Find where the given text appears and provide that cell's center as [X, Y] coordinate. 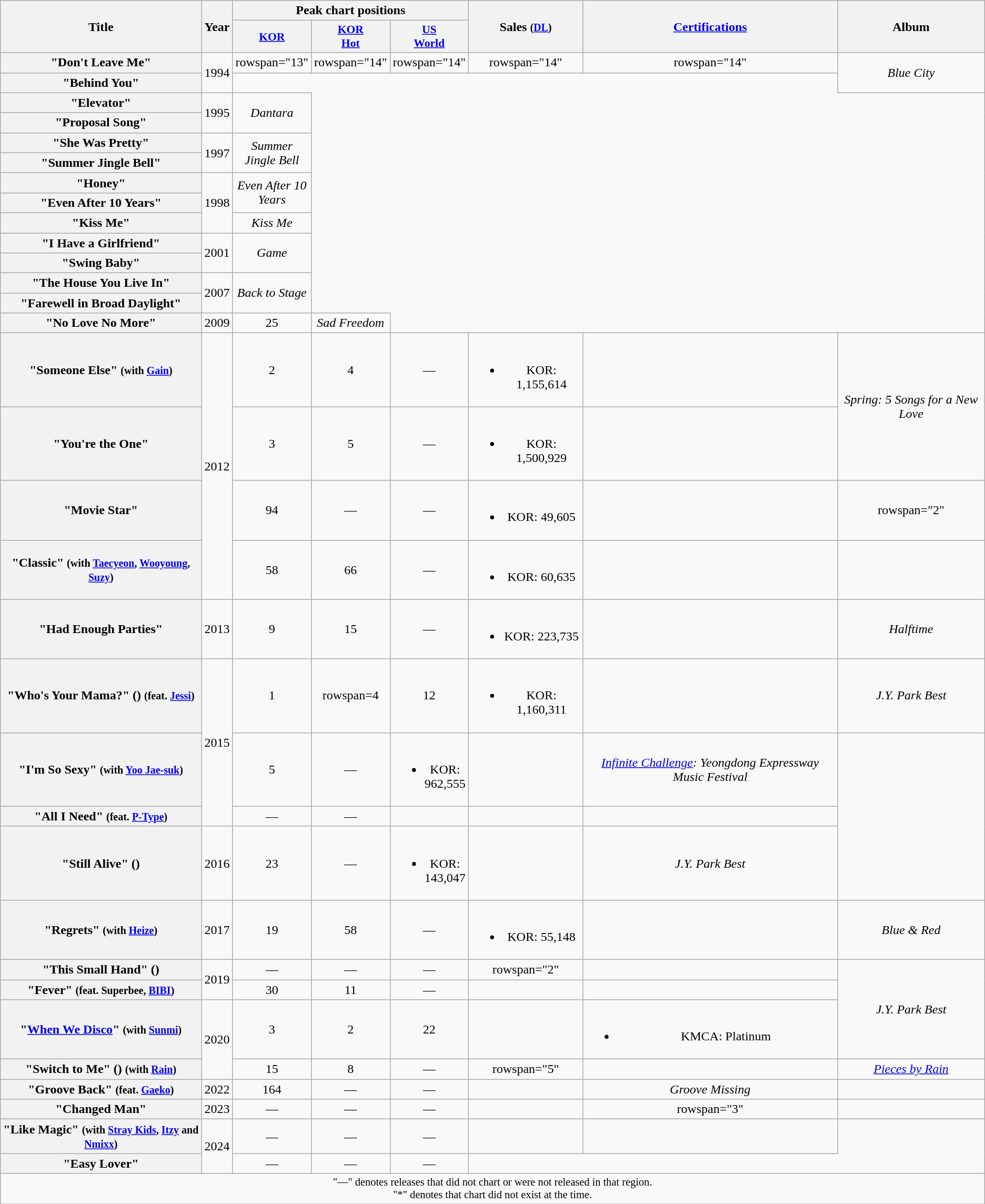
Spring: 5 Songs for a New Love [911, 407]
Groove Missing [710, 1089]
2024 [217, 1146]
Blue City [911, 73]
"Had Enough Parties" [101, 629]
rowspan="5" [526, 1069]
2001 [217, 253]
Back to Stage [272, 293]
Year [217, 26]
"You're the One" [101, 444]
KOR: 55,148 [526, 929]
2016 [217, 863]
"Classic" (with Taecyeon, Wooyoung, Suzy) [101, 569]
4 [350, 370]
19 [272, 929]
30 [272, 990]
"Fever" (feat. Superbee, BIBI) [101, 990]
Sad Freedom [350, 323]
KORHot [350, 37]
"—" denotes releases that did not chart or were not released in that region."*" denotes that chart did not exist at the time. [492, 1189]
Halftime [911, 629]
2009 [217, 323]
Blue & Red [911, 929]
1994 [217, 73]
"Summer Jingle Bell" [101, 163]
Certifications [710, 26]
Pieces by Rain [911, 1069]
2017 [217, 929]
"Swing Baby" [101, 263]
"Like Magic" (with Stray Kids, Itzy and Nmixx) [101, 1137]
"When We Disco" (with Sunmi) [101, 1029]
"Farewell in Broad Daylight" [101, 303]
"All I Need" (feat. P-Type) [101, 816]
Dantara [272, 113]
164 [272, 1089]
Game [272, 253]
"Honey" [101, 183]
KOR: 1,160,311 [526, 696]
1997 [217, 153]
Kiss Me [272, 223]
KOR: 49,605 [526, 510]
Summer Jingle Bell [272, 153]
KOR [272, 37]
2013 [217, 629]
94 [272, 510]
rowspan="13" [272, 63]
"Movie Star" [101, 510]
22 [429, 1029]
"Don't Leave Me" [101, 63]
"Kiss Me" [101, 223]
2022 [217, 1089]
"Regrets" (with Heize) [101, 929]
Album [911, 26]
"Proposal Song" [101, 123]
Even After 10 Years [272, 193]
2023 [217, 1109]
KMCA: Platinum [710, 1029]
KOR: 143,047 [429, 863]
"Behind You" [101, 83]
rowspan=4 [350, 696]
USWorld [429, 37]
2015 [217, 743]
KOR: 962,555 [429, 769]
"I'm So Sexy" (with Yoo Jae-suk) [101, 769]
"Still Alive" () [101, 863]
23 [272, 863]
Peak chart positions [350, 11]
11 [350, 990]
2012 [217, 466]
"Groove Back" (feat. Gaeko) [101, 1089]
rowspan="3" [710, 1109]
Infinite Challenge: Yeongdong Expressway Music Festival [710, 769]
"She Was Pretty" [101, 143]
2019 [217, 979]
"This Small Hand" () [101, 969]
2007 [217, 293]
"Who's Your Mama?" () (feat. Jessi) [101, 696]
"Switch to Me" () (with Rain) [101, 1069]
"I Have a Girlfriend" [101, 243]
"Easy Lover" [101, 1163]
"No Love No More" [101, 323]
Sales (DL) [526, 26]
KOR: 1,500,929 [526, 444]
25 [272, 323]
"Someone Else" (with Gain) [101, 370]
2020 [217, 1040]
KOR: 60,635 [526, 569]
66 [350, 569]
"Even After 10 Years" [101, 203]
9 [272, 629]
1 [272, 696]
Title [101, 26]
"Elevator" [101, 103]
"The House You Live In" [101, 283]
12 [429, 696]
8 [350, 1069]
KOR: 1,155,614 [526, 370]
KOR: 223,735 [526, 629]
"Changed Man" [101, 1109]
1998 [217, 203]
1995 [217, 113]
